For the text-containing cell, return its midpoint in (x, y) coordinate format. 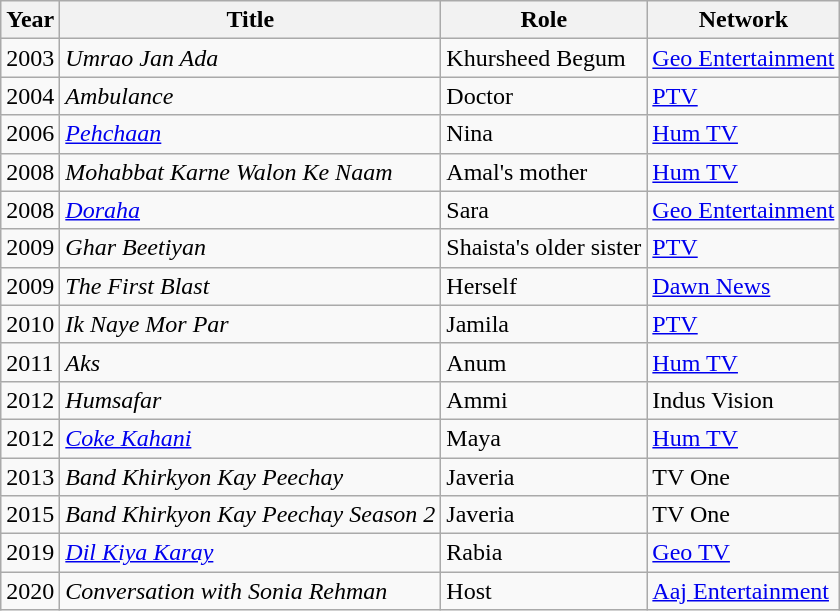
Ambulance (250, 96)
2013 (30, 477)
Coke Kahani (250, 438)
Umrao Jan Ada (250, 58)
2011 (30, 362)
Band Khirkyon Kay Peechay Season 2 (250, 515)
Jamila (544, 324)
Amal's mother (544, 172)
Nina (544, 134)
2004 (30, 96)
Aks (250, 362)
Maya (544, 438)
Shaista's older sister (544, 248)
Role (544, 20)
Herself (544, 286)
2003 (30, 58)
Band Khirkyon Kay Peechay (250, 477)
2006 (30, 134)
Humsafar (250, 400)
Title (250, 20)
Ik Naye Mor Par (250, 324)
Dawn News (744, 286)
2019 (30, 553)
2010 (30, 324)
Host (544, 591)
Pehchaan (250, 134)
Sara (544, 210)
Doctor (544, 96)
Ammi (544, 400)
Geo TV (744, 553)
Dil Kiya Karay (250, 553)
Indus Vision (744, 400)
Anum (544, 362)
Ghar Beetiyan (250, 248)
The First Blast (250, 286)
2020 (30, 591)
Mohabbat Karne Walon Ke Naam (250, 172)
2015 (30, 515)
Network (744, 20)
Doraha (250, 210)
Year (30, 20)
Aaj Entertainment (744, 591)
Conversation with Sonia Rehman (250, 591)
Khursheed Begum (544, 58)
Rabia (544, 553)
